Extract the (X, Y) coordinate from the center of the cell holding the provided text.  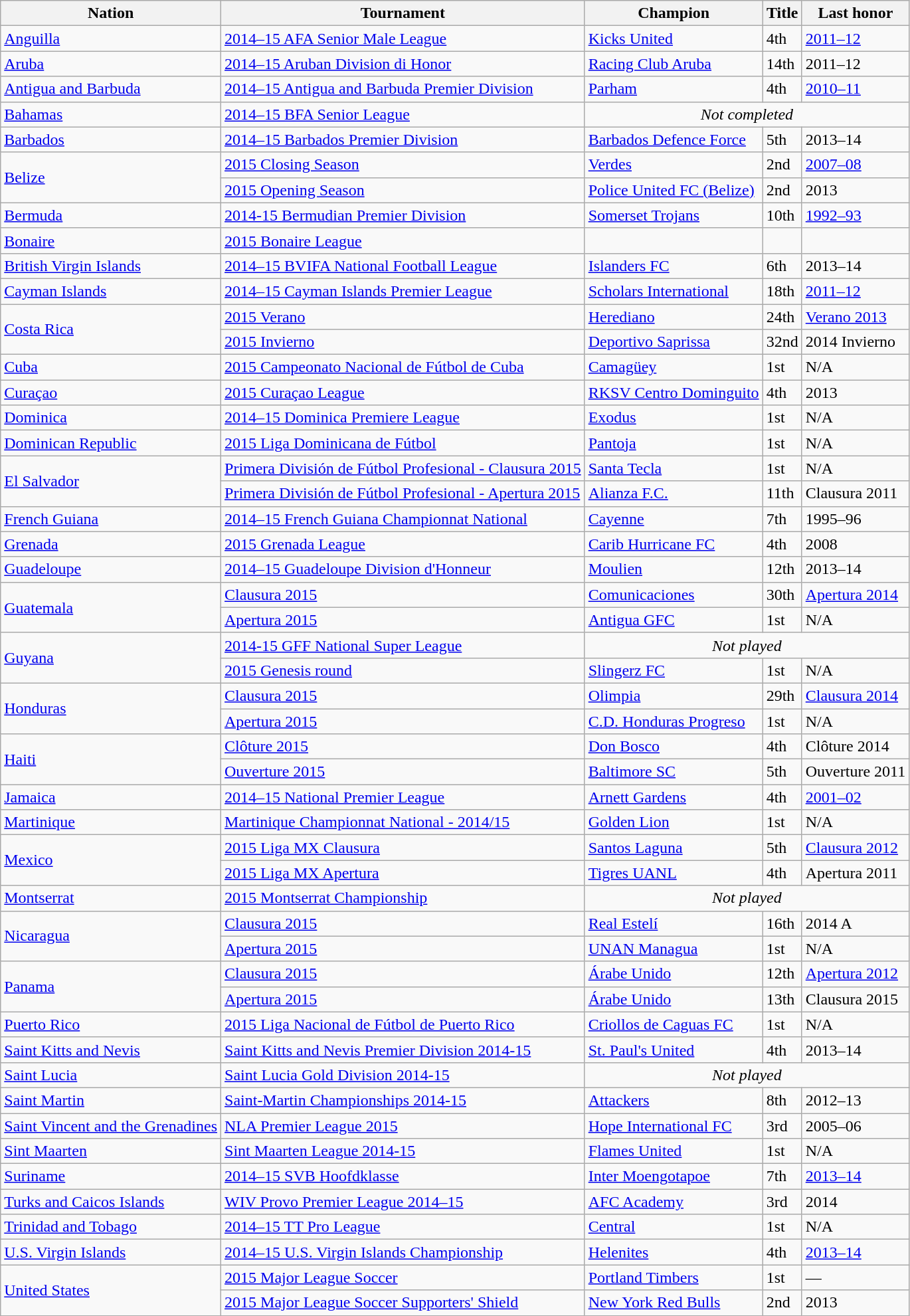
Saint Vincent and the Grenadines (111, 1126)
Flames United (674, 1151)
Inter Moengotapoe (674, 1176)
Sint Maarten (111, 1151)
2014–15 SVB Hoofdklasse (403, 1176)
Suriname (111, 1176)
Barbados Defence Force (674, 140)
2014–15 National Premier League (403, 797)
Clausura 2011 (856, 494)
Racing Club Aruba (674, 64)
Islanders FC (674, 266)
Ouverture 2011 (856, 772)
AFC Academy (674, 1202)
Barbados (111, 140)
Primera División de Fútbol Profesional - Clausura 2015 (403, 468)
Nicaragua (111, 936)
Clôture 2015 (403, 747)
Title (782, 13)
2015 Bonaire League (403, 240)
Saint Kitts and Nevis Premier Division 2014-15 (403, 1050)
French Guiana (111, 519)
Saint-Martin Championships 2014-15 (403, 1100)
13th (782, 999)
Panama (111, 987)
32nd (782, 342)
Attackers (674, 1100)
Not completed (747, 114)
U.S. Virgin Islands (111, 1252)
2015 Liga MX Clausura (403, 848)
2015 Genesis round (403, 670)
Scholars International (674, 291)
Arnett Gardens (674, 797)
Bermuda (111, 215)
2015 Grenada League (403, 544)
2014-15 GFF National Super League (403, 645)
Herediano (674, 317)
Aruba (111, 64)
Martinique (111, 822)
Carib Hurricane FC (674, 544)
Tigres UANL (674, 873)
2015 Curaçao League (403, 393)
1995–96 (856, 519)
2014–15 AFA Senior Male League (403, 39)
El Salvador (111, 481)
Criollos de Caguas FC (674, 1024)
Antigua and Barbuda (111, 89)
2015 Opening Season (403, 190)
Cuba (111, 367)
Hope International FC (674, 1126)
Apertura 2014 (856, 595)
British Virgin Islands (111, 266)
UNAN Managua (674, 949)
2014 (856, 1202)
Alianza F.C. (674, 494)
2001–02 (856, 797)
Last honor (856, 13)
Cayman Islands (111, 291)
16th (782, 923)
Dominica (111, 418)
Honduras (111, 708)
Police United FC (Belize) (674, 190)
2015 Liga MX Apertura (403, 873)
Portland Timbers (674, 1277)
United States (111, 1290)
Costa Rica (111, 329)
24th (782, 317)
Puerto Rico (111, 1024)
2015 Montserrat Championship (403, 898)
Guadeloupe (111, 569)
2014–15 BVIFA National Football League (403, 266)
Olimpia (674, 696)
Curaçao (111, 393)
Belize (111, 177)
2014–15 Barbados Premier Division (403, 140)
2015 Liga Dominicana de Fútbol (403, 443)
Mexico (111, 860)
Nation (111, 13)
Verdes (674, 165)
Clausura 2014 (856, 696)
Haiti (111, 759)
2010–11 (856, 89)
14th (782, 64)
2014 Invierno (856, 342)
2014–15 TT Pro League (403, 1227)
2015 Invierno (403, 342)
Camagüey (674, 367)
Santa Tecla (674, 468)
2012–13 (856, 1100)
Pantoja (674, 443)
Guyana (111, 658)
2014–15 BFA Senior League (403, 114)
2015 Major League Soccer (403, 1277)
10th (782, 215)
Antigua GFC (674, 620)
Bahamas (111, 114)
2015 Major League Soccer Supporters' Shield (403, 1303)
2005–06 (856, 1126)
2007–08 (856, 165)
WIV Provo Premier League 2014–15 (403, 1202)
2015 Liga Nacional de Fútbol de Puerto Rico (403, 1024)
Kicks United (674, 39)
New York Red Bulls (674, 1303)
Anguilla (111, 39)
2015 Campeonato Nacional de Fútbol de Cuba (403, 367)
Don Bosco (674, 747)
— (856, 1277)
Saint Lucia (111, 1075)
St. Paul's United (674, 1050)
2014–15 Guadeloupe Division d'Honneur (403, 569)
2014–15 Antigua and Barbuda Premier Division (403, 89)
Martinique Championnat National - 2014/15 (403, 822)
2014 A (856, 923)
Champion (674, 13)
RKSV Centro Dominguito (674, 393)
6th (782, 266)
2015 Closing Season (403, 165)
2014–15 French Guiana Championnat National (403, 519)
11th (782, 494)
2015 Verano (403, 317)
Bonaire (111, 240)
2014–15 Cayman Islands Premier League (403, 291)
Verano 2013 (856, 317)
Saint Lucia Gold Division 2014-15 (403, 1075)
29th (782, 696)
Cayenne (674, 519)
Moulien (674, 569)
Primera División de Fútbol Profesional - Apertura 2015 (403, 494)
18th (782, 291)
Baltimore SC (674, 772)
Saint Martin (111, 1100)
Clôture 2014 (856, 747)
Clausura 2012 (856, 848)
Somerset Trojans (674, 215)
Dominican Republic (111, 443)
Central (674, 1227)
30th (782, 595)
Deportivo Saprissa (674, 342)
Turks and Caicos Islands (111, 1202)
Trinidad and Tobago (111, 1227)
Exodus (674, 418)
Saint Kitts and Nevis (111, 1050)
Ouverture 2015 (403, 772)
1992–93 (856, 215)
2014–15 Dominica Premiere League (403, 418)
2014–15 Aruban Division di Honor (403, 64)
Helenites (674, 1252)
NLA Premier League 2015 (403, 1126)
Sint Maarten League 2014-15 (403, 1151)
Apertura 2012 (856, 974)
Grenada (111, 544)
2014-15 Bermudian Premier Division (403, 215)
Comunicaciones (674, 595)
8th (782, 1100)
Slingerz FC (674, 670)
2014–15 U.S. Virgin Islands Championship (403, 1252)
Montserrat (111, 898)
Real Estelí (674, 923)
Guatemala (111, 607)
Apertura 2011 (856, 873)
Santos Laguna (674, 848)
C.D. Honduras Progreso (674, 721)
Jamaica (111, 797)
Tournament (403, 13)
2008 (856, 544)
Parham (674, 89)
Golden Lion (674, 822)
